Locate the cell with the specified text and output its [X, Y] center coordinate. 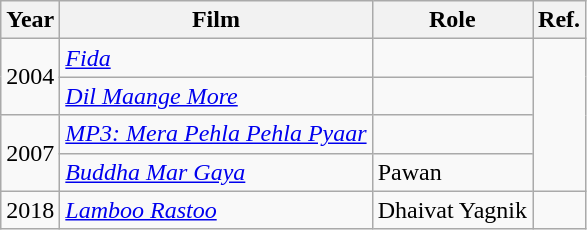
Film [216, 20]
2018 [30, 210]
Pawan [452, 172]
2007 [30, 153]
Dhaivat Yagnik [452, 210]
Lamboo Rastoo [216, 210]
Buddha Mar Gaya [216, 172]
Role [452, 20]
Fida [216, 58]
Ref. [560, 20]
Dil Maange More [216, 96]
Year [30, 20]
MP3: Mera Pehla Pehla Pyaar [216, 134]
2004 [30, 77]
